Detect which cell encompasses the target text, then output its (x, y) center coordinate. 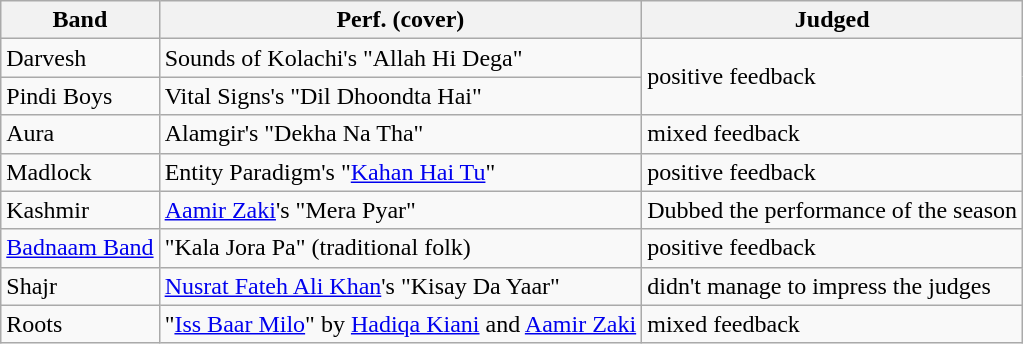
didn't manage to impress the judges (832, 286)
Darvesh (80, 58)
Aamir Zaki's "Mera Pyar" (400, 210)
Sounds of Kolachi's "Allah Hi Dega" (400, 58)
Entity Paradigm's "Kahan Hai Tu" (400, 172)
Shajr (80, 286)
Band (80, 20)
Vital Signs's "Dil Dhoondta Hai" (400, 96)
Nusrat Fateh Ali Khan's "Kisay Da Yaar" (400, 286)
Roots (80, 324)
"Kala Jora Pa" (traditional folk) (400, 248)
Kashmir (80, 210)
Alamgir's "Dekha Na Tha" (400, 134)
Perf. (cover) (400, 20)
Madlock (80, 172)
Pindi Boys (80, 96)
"Iss Baar Milo" by Hadiqa Kiani and Aamir Zaki (400, 324)
Aura (80, 134)
Badnaam Band (80, 248)
Judged (832, 20)
Dubbed the performance of the season (832, 210)
